Return the [X, Y] coordinate for the center point of the cell that contains the specified text.  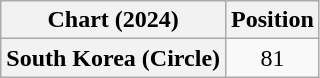
Position [273, 20]
Chart (2024) [114, 20]
81 [273, 58]
South Korea (Circle) [114, 58]
